Identify which cell holds the provided text, then report its [X, Y] central coordinate. 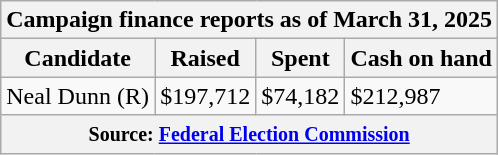
$212,987 [422, 96]
Source: Federal Election Commission [250, 134]
Cash on hand [422, 58]
$197,712 [206, 96]
Candidate [78, 58]
Neal Dunn (R) [78, 96]
Raised [206, 58]
Campaign finance reports as of March 31, 2025 [250, 20]
Spent [300, 58]
$74,182 [300, 96]
